Find where the given text appears and provide that cell's center as (X, Y) coordinate. 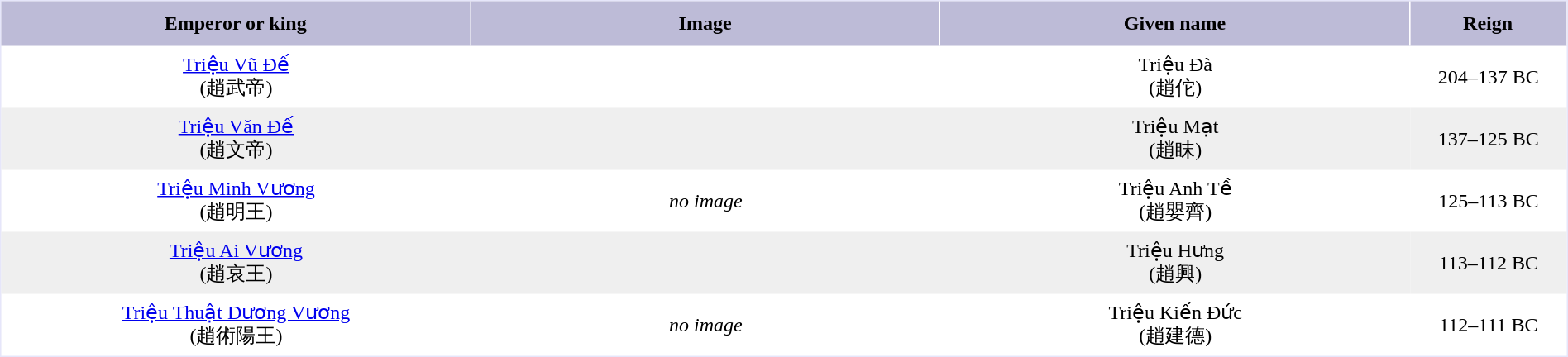
Given name (1175, 24)
Triệu Anh Tề(趙嬰齊) (1175, 202)
Triệu Đà(趙佗) (1175, 78)
Triệu Kiến Đức(趙建德) (1175, 326)
137–125 BC (1489, 139)
Triệu Thuật Dương Vương(趙術陽王) (237, 326)
Triệu Hưng(趙興) (1175, 263)
Triệu Vũ Đế(趙武帝) (237, 78)
Image (705, 24)
Triệu Minh Vương(趙明王) (237, 202)
Emperor or king (237, 24)
113–112 BC (1489, 263)
125–113 BC (1489, 202)
Triệu Mạt(趙眜) (1175, 139)
Reign (1489, 24)
Triệu Văn Đế(趙文帝) (237, 139)
Triệu Ai Vương(趙哀王) (237, 263)
204–137 BC (1489, 78)
112–111 BC (1489, 326)
